For the text-containing cell, return its midpoint in (X, Y) coordinate format. 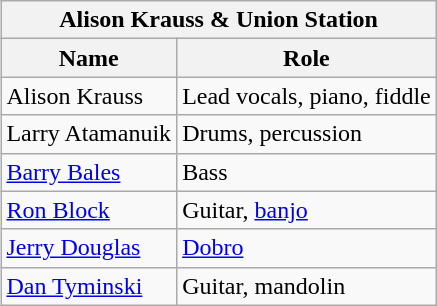
Bass (307, 172)
Alison Krauss (89, 96)
Guitar, mandolin (307, 286)
Ron Block (89, 210)
Name (89, 58)
Jerry Douglas (89, 248)
Guitar, banjo (307, 210)
Drums, percussion (307, 134)
Dan Tyminski (89, 286)
Lead vocals, piano, fiddle (307, 96)
Role (307, 58)
Dobro (307, 248)
Barry Bales (89, 172)
Alison Krauss & Union Station (218, 20)
Larry Atamanuik (89, 134)
